Return the (X, Y) coordinate for the center point of the cell that contains the specified text.  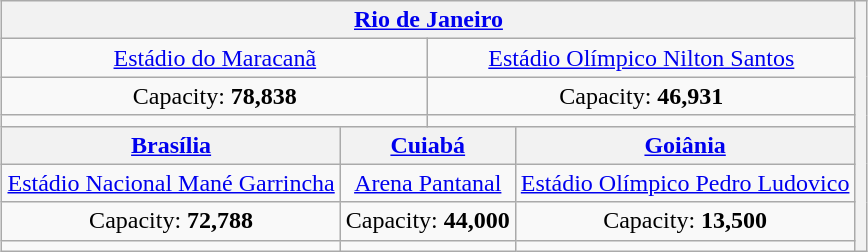
Arena Pantanal (428, 183)
Estádio do Maracanã (215, 58)
Goiânia (685, 145)
Estádio Olímpico Pedro Ludovico (685, 183)
Capacity: 78,838 (215, 96)
Capacity: 13,500 (685, 221)
Capacity: 46,931 (642, 96)
Estádio Olímpico Nilton Santos (642, 58)
Capacity: 44,000 (428, 221)
Cuiabá (428, 145)
Brasília (171, 145)
Capacity: 72,788 (171, 221)
Rio de Janeiro (428, 20)
Estádio Nacional Mané Garrincha (171, 183)
